Extract the (X, Y) coordinate from the center of the cell holding the provided text.  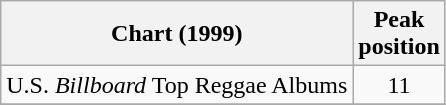
Chart (1999) (177, 34)
11 (399, 85)
Peakposition (399, 34)
U.S. Billboard Top Reggae Albums (177, 85)
